Find where the given text appears and provide that cell's center as (x, y) coordinate. 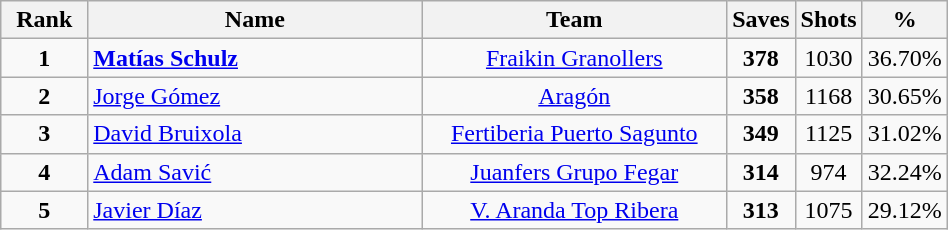
1 (44, 58)
2 (44, 96)
Fraikin Granollers (574, 58)
Name (255, 20)
1075 (828, 210)
Adam Savić (255, 172)
Shots (828, 20)
Javier Díaz (255, 210)
Matías Schulz (255, 58)
Saves (761, 20)
Juanfers Grupo Fegar (574, 172)
313 (761, 210)
1125 (828, 134)
Jorge Gómez (255, 96)
Aragón (574, 96)
314 (761, 172)
378 (761, 58)
30.65% (904, 96)
36.70% (904, 58)
1030 (828, 58)
5 (44, 210)
32.24% (904, 172)
1168 (828, 96)
V. Aranda Top Ribera (574, 210)
David Bruixola (255, 134)
Fertiberia Puerto Sagunto (574, 134)
% (904, 20)
29.12% (904, 210)
31.02% (904, 134)
349 (761, 134)
Team (574, 20)
974 (828, 172)
358 (761, 96)
Rank (44, 20)
4 (44, 172)
3 (44, 134)
